Output the (x, y) coordinate of the center of the cell containing the given text.  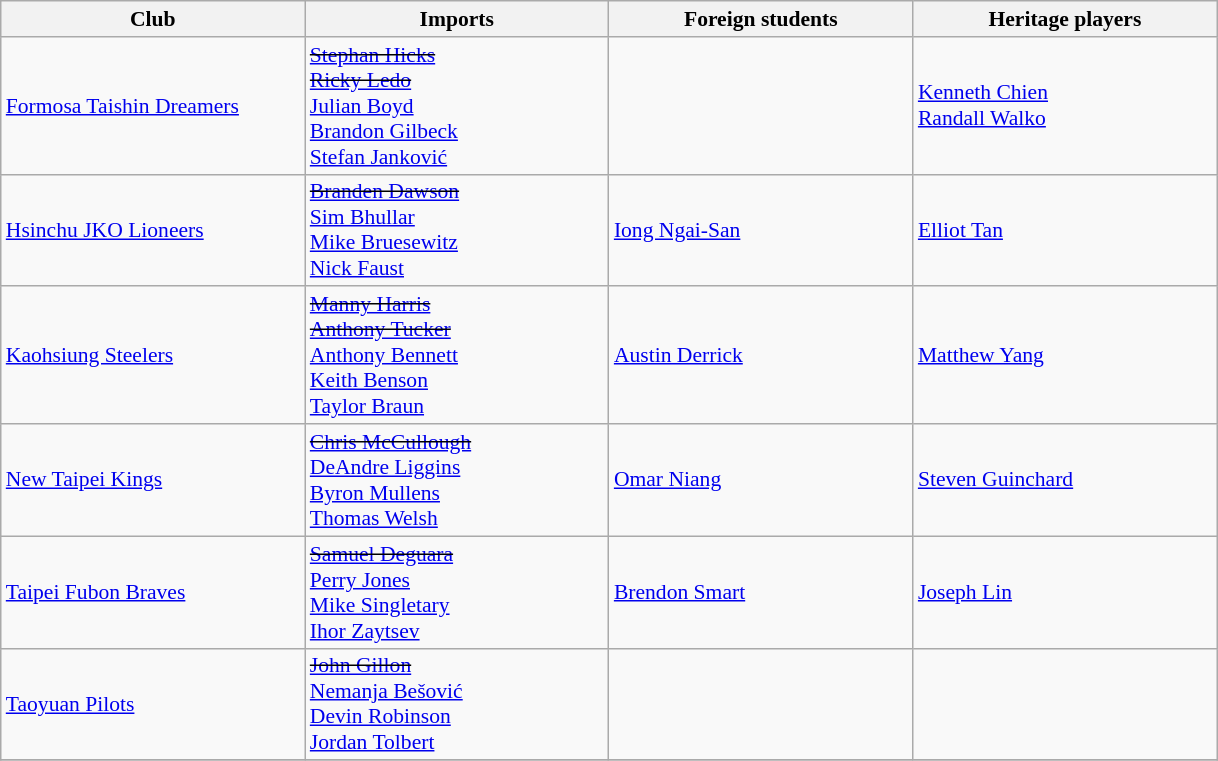
Kenneth Chien Randall Walko (1065, 106)
Samuel Deguara Perry Jones Mike Singletary Ihor Zaytsev (457, 592)
Taipei Fubon Braves (153, 592)
Imports (457, 19)
Steven Guinchard (1065, 480)
Matthew Yang (1065, 356)
Joseph Lin (1065, 592)
Heritage players (1065, 19)
Elliot Tan (1065, 230)
Branden Dawson Sim Bhullar Mike Bruesewitz Nick Faust (457, 230)
Kaohsiung Steelers (153, 356)
Brendon Smart (761, 592)
Formosa Taishin Dreamers (153, 106)
Chris McCullough DeAndre Liggins Byron Mullens Thomas Welsh (457, 480)
New Taipei Kings (153, 480)
Taoyuan Pilots (153, 704)
Iong Ngai-San (761, 230)
John Gillon Nemanja Bešović Devin Robinson Jordan Tolbert (457, 704)
Omar Niang (761, 480)
Club (153, 19)
Manny Harris Anthony Tucker Anthony Bennett Keith Benson Taylor Braun (457, 356)
Hsinchu JKO Lioneers (153, 230)
Austin Derrick (761, 356)
Foreign students (761, 19)
Stephan Hicks Ricky Ledo Julian Boyd Brandon Gilbeck Stefan Janković (457, 106)
